For the text-containing cell, return its midpoint in (x, y) coordinate format. 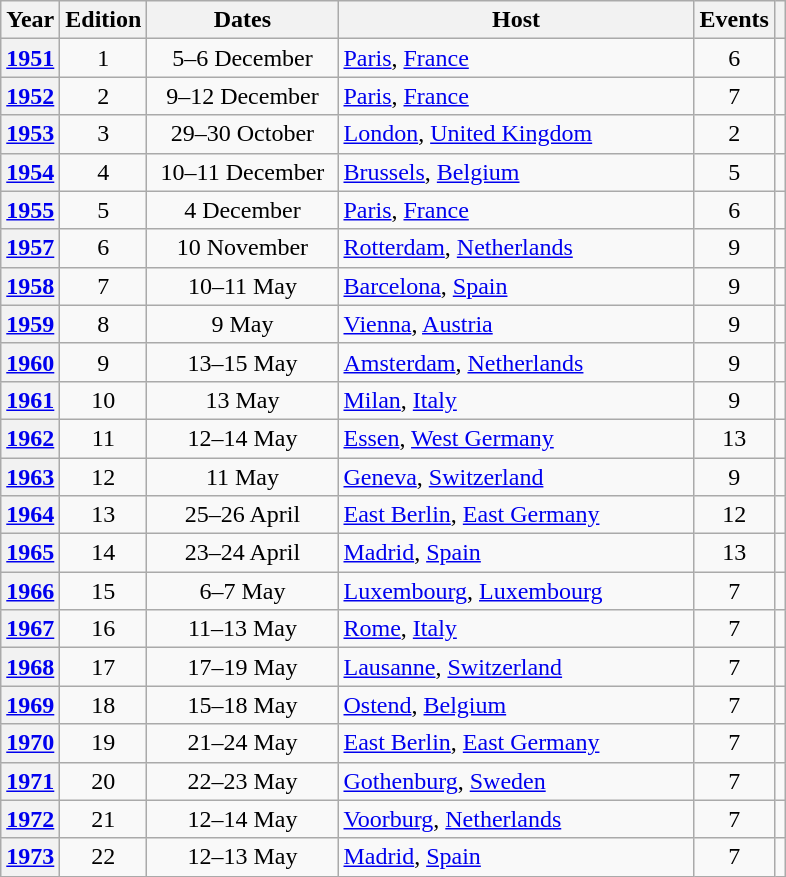
12–13 May (242, 857)
25–26 April (242, 515)
1963 (30, 477)
1961 (30, 400)
1957 (30, 248)
21–24 May (242, 743)
Vienna, Austria (516, 324)
1971 (30, 781)
1955 (30, 210)
1951 (30, 58)
Luxembourg, Luxembourg (516, 591)
20 (104, 781)
1973 (30, 857)
4 December (242, 210)
10 (104, 400)
9 May (242, 324)
9–12 December (242, 96)
14 (104, 553)
11 (104, 438)
1958 (30, 286)
1954 (30, 172)
11 May (242, 477)
13 May (242, 400)
1962 (30, 438)
1952 (30, 96)
1953 (30, 134)
1 (104, 58)
Voorburg, Netherlands (516, 819)
1965 (30, 553)
Barcelona, Spain (516, 286)
17–19 May (242, 667)
Rome, Italy (516, 629)
1964 (30, 515)
London, United Kingdom (516, 134)
21 (104, 819)
1959 (30, 324)
10 November (242, 248)
22 (104, 857)
17 (104, 667)
Lausanne, Switzerland (516, 667)
1967 (30, 629)
Milan, Italy (516, 400)
Amsterdam, Netherlands (516, 362)
Geneva, Switzerland (516, 477)
Gothenburg, Sweden (516, 781)
22–23 May (242, 781)
Events (734, 20)
18 (104, 705)
3 (104, 134)
Essen, West Germany (516, 438)
1960 (30, 362)
16 (104, 629)
19 (104, 743)
8 (104, 324)
15–18 May (242, 705)
1966 (30, 591)
Host (516, 20)
Ostend, Belgium (516, 705)
1968 (30, 667)
11–13 May (242, 629)
13–15 May (242, 362)
Year (30, 20)
4 (104, 172)
10–11 December (242, 172)
Brussels, Belgium (516, 172)
1972 (30, 819)
23–24 April (242, 553)
1969 (30, 705)
15 (104, 591)
10–11 May (242, 286)
Edition (104, 20)
29–30 October (242, 134)
5–6 December (242, 58)
Rotterdam, Netherlands (516, 248)
1970 (30, 743)
Dates (242, 20)
6–7 May (242, 591)
